For the text-containing cell, return its midpoint in (X, Y) coordinate format. 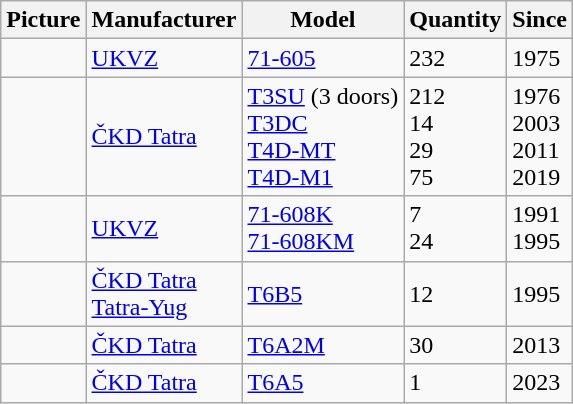
2013 (540, 345)
19911995 (540, 228)
Since (540, 20)
232 (456, 58)
Model (323, 20)
212142975 (456, 136)
30 (456, 345)
71-605 (323, 58)
724 (456, 228)
T6A2M (323, 345)
Picture (44, 20)
ČKD Tatra Tatra-Yug (164, 294)
T6A5 (323, 383)
71-608K71-608KM (323, 228)
12 (456, 294)
T3SU (3 doors)T3DCT4D-MTT4D-M1 (323, 136)
Manufacturer (164, 20)
2023 (540, 383)
T6B5 (323, 294)
1 (456, 383)
1995 (540, 294)
Quantity (456, 20)
1975 (540, 58)
1976200320112019 (540, 136)
